Determine the [x, y] coordinate at the center of the cell enclosing the given text.  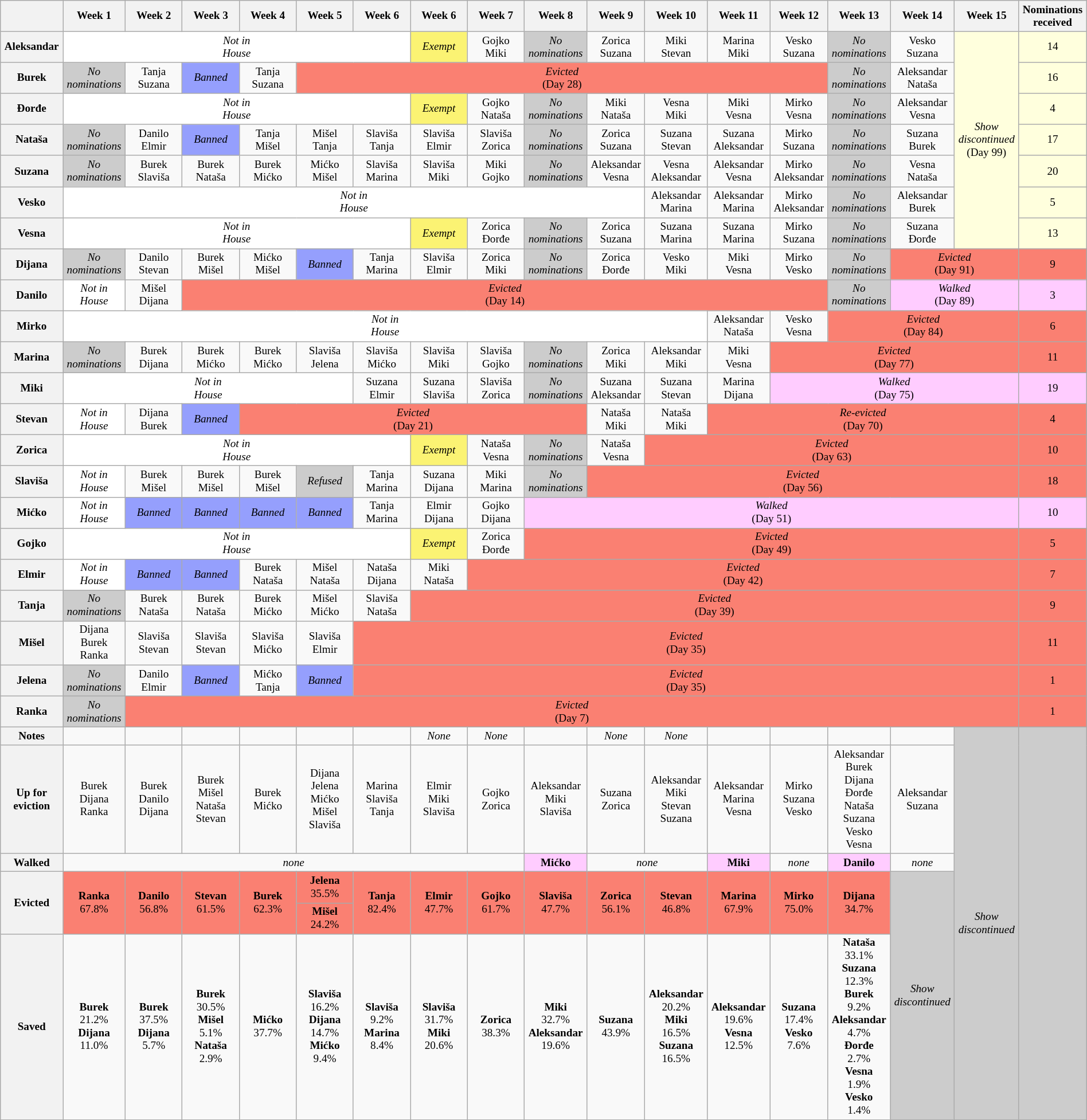
Dijana34.7% [859, 903]
Vesko [32, 202]
Zorica [32, 451]
Refused [324, 481]
Evicted(Day 56) [803, 481]
Re-evicted(Day 70) [863, 419]
MirkoSuzanaVesko [799, 799]
Evicted(Day 7) [572, 711]
Week 3 [211, 16]
Slaviša [32, 481]
Dijana [32, 264]
Aleksandar [32, 47]
Week 15 [987, 16]
Đorđe [32, 109]
Week 2 [154, 16]
Zorica56.1% [616, 903]
Evicted(Day 91) [955, 264]
Evicted [32, 903]
SlavišaNataša [382, 605]
Jelena35.5% [324, 887]
17 [1053, 140]
Burek Dijana Ranka [94, 799]
19 [1053, 388]
Evicted(Day 84) [923, 326]
Ranka67.8% [94, 903]
3 [1053, 295]
Week 13 [859, 16]
AleksandarMikiStevanSuzana [677, 799]
Burek62.3% [267, 903]
Evicted(Day 77) [894, 357]
Walked (Day 51) [772, 512]
GojkoZorica [495, 799]
Tanja82.4% [382, 903]
MarinaSlavišaTanja [382, 799]
MirkoVesna [799, 109]
SlavišaMarina [382, 171]
Vesna [32, 233]
SuzanaĐorđe [922, 233]
AleksandarSuzana [922, 799]
Slaviša9.2%Marina8.4% [382, 1027]
DijanaJelenaMićkoMišelSlaviša [324, 799]
MišelMićko [324, 605]
7 [1053, 574]
ElmirDijana [439, 512]
Evicted(Day 21) [413, 419]
Stevan61.5% [211, 903]
AleksandarBurek [922, 202]
Week 5 [324, 16]
Aleksandar20.2%Miki16.5%Suzana16.5% [677, 1027]
Aleksandar19.6%Vesna12.5% [738, 1027]
SlavišaJelena [324, 357]
Evicted(Day 39) [714, 605]
Suzana43.9% [616, 1027]
Slaviša31.7%Miki20.6% [439, 1027]
18 [1053, 481]
Mišel24.2% [324, 918]
BurekSlaviša [154, 171]
Week 8 [556, 16]
SlavišaGojko [495, 357]
AleksandarMikiSlaviša [556, 799]
MikiGojko [495, 171]
14 [1053, 47]
VesnaMiki [677, 109]
MišelNataša [324, 574]
Elmir [32, 574]
Week 10 [677, 16]
AleksandarBurekDijanaĐorđeNatašaSuzanaVeskoVesna [859, 799]
Stevan46.8% [677, 903]
AleksandarMarinaVesna [738, 799]
Up for eviction [32, 799]
Week 7 [495, 16]
MišelDijana [154, 295]
BurekDijana [154, 357]
VeskoMiki [677, 264]
Week 14 [922, 16]
20 [1053, 171]
Walked(Day 89) [955, 295]
Suzana17.4%Vesko7.6% [799, 1027]
MićkoTanja [267, 680]
MikiStevan [677, 47]
6 [1053, 326]
MarinaMiki [738, 47]
DaniloStevan [154, 264]
Mišel [32, 643]
Marina67.9% [738, 903]
GojkoNataša [495, 109]
Nominationsreceived [1053, 16]
Tanja [32, 605]
NatašaDijana [382, 574]
Ranka [32, 711]
Elmir47.7% [439, 903]
Nataša33.1%Suzana12.3%Burek9.2%Aleksandar4.7%Đorđe2.7%Vesna1.9%Vesko1.4% [859, 1027]
Walked [32, 863]
Week 1 [94, 16]
Evicted(Day 42) [743, 574]
TanjaMišel [267, 140]
MirkoVesko [799, 264]
GojkoMiki [495, 47]
SuzanaBurek [922, 140]
Stevan [32, 419]
Gojko61.7% [495, 903]
Gojko [32, 543]
Slaviša16.2%Dijana14.7%Mićko9.4% [324, 1027]
Show discontinued (Day 99) [987, 140]
Danilo56.8% [154, 903]
Evicted(Day 63) [832, 451]
Week 9 [616, 16]
VeskoVesna [799, 326]
Burek30.5%Mišel5.1%Nataša2.9% [211, 1027]
SuzanaSlaviša [439, 388]
AleksandarMiki [677, 357]
Evicted(Day 28) [562, 78]
Week 12 [799, 16]
Walked(Day 75) [894, 388]
SlavišaTanja [382, 140]
DijanaBurek [154, 419]
Zorica38.3% [495, 1027]
13 [1053, 233]
Jelena [32, 680]
SuzanaElmir [382, 388]
Saved [32, 1027]
Marina [32, 357]
MikiMarina [495, 481]
Burek Mišel Nataša Stevan [211, 799]
Mirko [32, 326]
Week 4 [267, 16]
MarinaDijana [738, 388]
Suzana [32, 171]
Burek21.2%Dijana11.0% [94, 1027]
SuzanaDijana [439, 481]
Nataša [32, 140]
Mirko75.0% [799, 903]
DijanaBurekRanka [94, 643]
VesnaNataša [922, 171]
Evicted(Day 14) [505, 295]
Slaviša47.7% [556, 903]
Mićko37.7% [267, 1027]
Week 11 [738, 16]
MišelTanja [324, 140]
SuzanaZorica [616, 799]
Burek [32, 78]
Burek37.5%Dijana5.7% [154, 1027]
Evicted(Day 49) [772, 543]
GojkoDijana [495, 512]
Miki32.7%Aleksandar19.6% [556, 1027]
16 [1053, 78]
VesnaAleksandar [677, 171]
Burek Danilo Dijana [154, 799]
ElmirMikiSlaviša [439, 799]
Notes [32, 736]
